For the text-containing cell, return its midpoint in (X, Y) coordinate format. 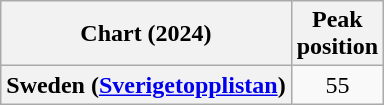
Sweden (Sverigetopplistan) (146, 85)
Chart (2024) (146, 34)
55 (337, 85)
Peakposition (337, 34)
